Determine the (x, y) coordinate at the center of the cell enclosing the given text.  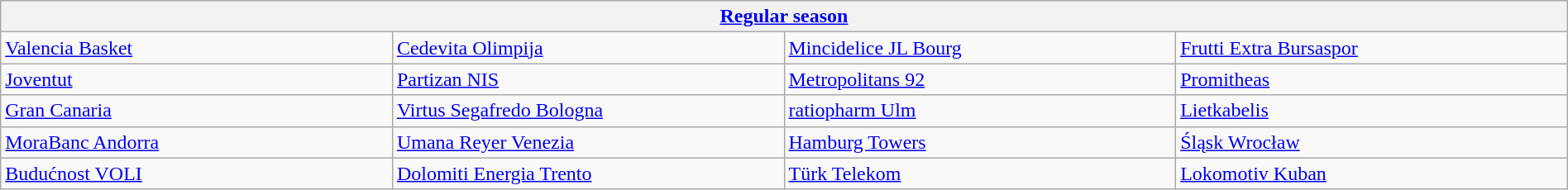
Valencia Basket (197, 48)
MoraBanc Andorra (197, 142)
Śląsk Wrocław (1372, 142)
Frutti Extra Bursaspor (1372, 48)
Dolomiti Energia Trento (588, 173)
Hamburg Towers (980, 142)
Joventut (197, 79)
Mincidelice JL Bourg (980, 48)
Umana Reyer Venezia (588, 142)
Promitheas (1372, 79)
Türk Telekom (980, 173)
Regular season (784, 17)
Cedevita Olimpija (588, 48)
Virtus Segafredo Bologna (588, 111)
Partizan NIS (588, 79)
Lietkabelis (1372, 111)
Metropolitans 92 (980, 79)
Lokomotiv Kuban (1372, 173)
Gran Canaria (197, 111)
Budućnost VOLI (197, 173)
ratiopharm Ulm (980, 111)
